Pinpoint the cell where the given text exists, returning its [x, y] midpoint coordinate. 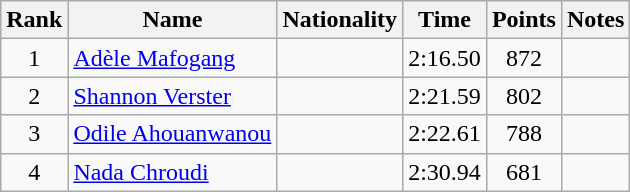
681 [524, 172]
Time [445, 20]
3 [34, 134]
802 [524, 96]
Shannon Verster [172, 96]
4 [34, 172]
2 [34, 96]
Nada Chroudi [172, 172]
Name [172, 20]
872 [524, 58]
Notes [595, 20]
Nationality [340, 20]
1 [34, 58]
Points [524, 20]
Odile Ahouanwanou [172, 134]
Adèle Mafogang [172, 58]
2:21.59 [445, 96]
Rank [34, 20]
788 [524, 134]
2:22.61 [445, 134]
2:30.94 [445, 172]
2:16.50 [445, 58]
